Provide the (x, y) coordinate of the cell's center where the given text is located.  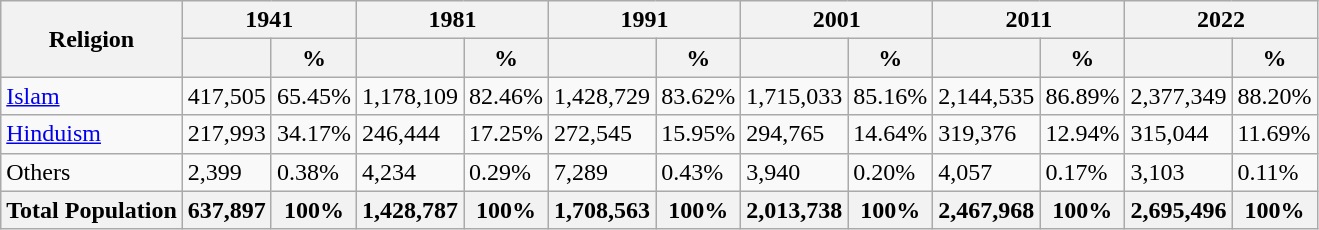
1,428,787 (410, 210)
246,444 (410, 134)
Hinduism (92, 134)
1981 (452, 20)
2,467,968 (986, 210)
0.29% (506, 172)
Religion (92, 39)
319,376 (986, 134)
2011 (1029, 20)
88.20% (1274, 96)
1,178,109 (410, 96)
2,013,738 (794, 210)
272,545 (602, 134)
11.69% (1274, 134)
1,715,033 (794, 96)
4,057 (986, 172)
15.95% (698, 134)
82.46% (506, 96)
417,505 (226, 96)
294,765 (794, 134)
1,428,729 (602, 96)
0.20% (890, 172)
2,695,496 (1178, 210)
4,234 (410, 172)
83.62% (698, 96)
3,103 (1178, 172)
1941 (269, 20)
3,940 (794, 172)
86.89% (1082, 96)
Others (92, 172)
2,399 (226, 172)
Islam (92, 96)
637,897 (226, 210)
85.16% (890, 96)
2,377,349 (1178, 96)
34.17% (314, 134)
2,144,535 (986, 96)
0.43% (698, 172)
Total Population (92, 210)
217,993 (226, 134)
0.38% (314, 172)
0.11% (1274, 172)
2001 (837, 20)
65.45% (314, 96)
315,044 (1178, 134)
1,708,563 (602, 210)
0.17% (1082, 172)
7,289 (602, 172)
17.25% (506, 134)
1991 (645, 20)
14.64% (890, 134)
2022 (1221, 20)
12.94% (1082, 134)
